For the text-containing cell, return its midpoint in [x, y] coordinate format. 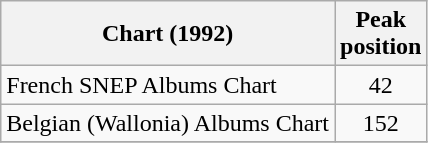
Belgian (Wallonia) Albums Chart [168, 123]
Chart (1992) [168, 34]
152 [380, 123]
42 [380, 85]
Peakposition [380, 34]
French SNEP Albums Chart [168, 85]
